Detect which cell encompasses the target text, then output its [x, y] center coordinate. 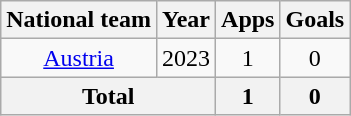
Year [186, 20]
National team [79, 20]
Total [108, 96]
Austria [79, 58]
2023 [186, 58]
Apps [248, 20]
Goals [315, 20]
